Pinpoint the cell where the given text exists, returning its [x, y] midpoint coordinate. 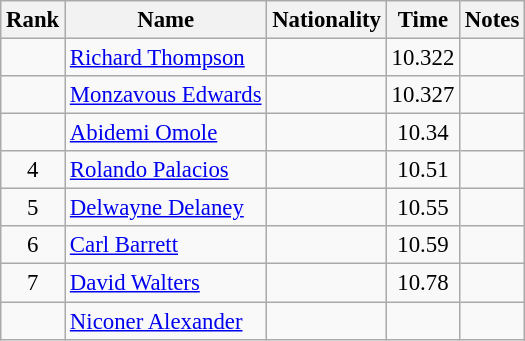
Abidemi Omole [166, 133]
Time [422, 20]
10.51 [422, 170]
4 [33, 170]
Carl Barrett [166, 245]
Name [166, 20]
Niconer Alexander [166, 321]
10.34 [422, 133]
10.59 [422, 245]
5 [33, 208]
10.322 [422, 58]
Nationality [326, 20]
10.327 [422, 95]
David Walters [166, 283]
10.55 [422, 208]
Notes [492, 20]
6 [33, 245]
Rank [33, 20]
Monzavous Edwards [166, 95]
10.78 [422, 283]
Richard Thompson [166, 58]
Rolando Palacios [166, 170]
Delwayne Delaney [166, 208]
7 [33, 283]
